Search for the cell housing the specified text and yield its (X, Y) center coordinate. 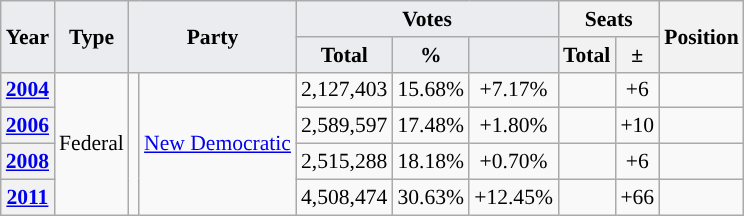
+10 (637, 126)
+12.45% (514, 197)
2008 (28, 162)
Position (701, 36)
2,589,597 (344, 126)
+66 (637, 197)
± (637, 55)
17.48% (430, 126)
Votes (427, 19)
Type (92, 36)
15.68% (430, 90)
18.18% (430, 162)
2006 (28, 126)
+0.70% (514, 162)
2011 (28, 197)
New Democratic (218, 143)
Party (212, 36)
4,508,474 (344, 197)
30.63% (430, 197)
2,127,403 (344, 90)
+7.17% (514, 90)
% (430, 55)
+1.80% (514, 126)
Year (28, 36)
Seats (608, 19)
Federal (92, 143)
2004 (28, 90)
2,515,288 (344, 162)
